Extract the [x, y] coordinate from the center of the cell holding the provided text.  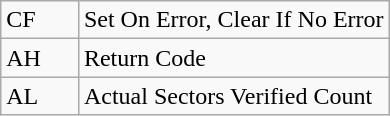
AL [40, 96]
Return Code [234, 58]
Set On Error, Clear If No Error [234, 20]
CF [40, 20]
Actual Sectors Verified Count [234, 96]
AH [40, 58]
